Return the (x, y) coordinate for the center point of the cell that contains the specified text.  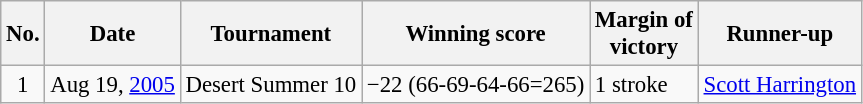
Runner-up (780, 34)
Date (112, 34)
Aug 19, 2005 (112, 85)
−22 (66-69-64-66=265) (476, 85)
1 stroke (644, 85)
No. (23, 34)
Tournament (270, 34)
Scott Harrington (780, 85)
Margin ofvictory (644, 34)
1 (23, 85)
Desert Summer 10 (270, 85)
Winning score (476, 34)
